Identify which cell holds the provided text, then report its (x, y) central coordinate. 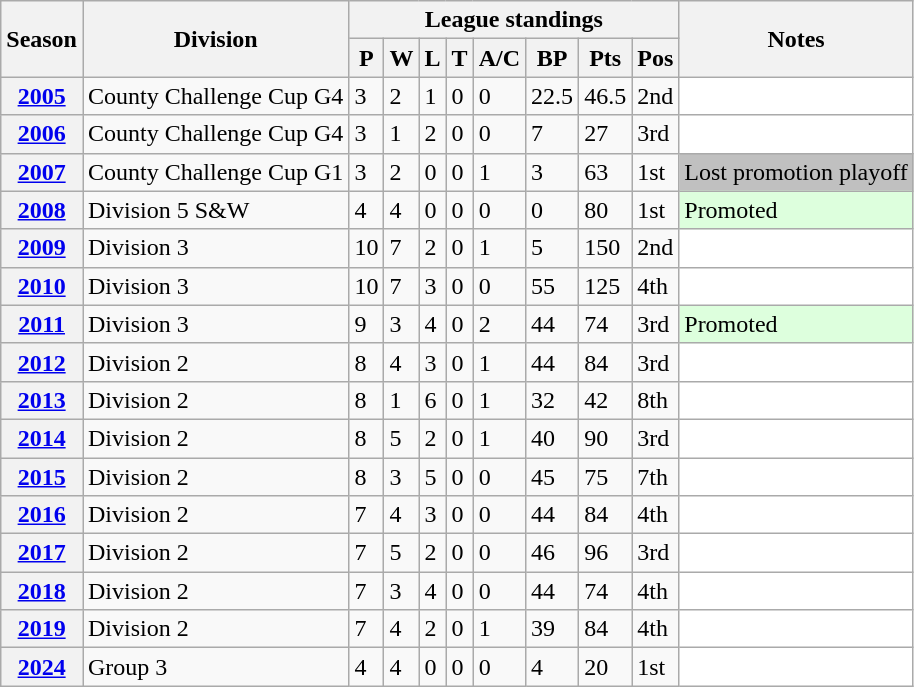
46 (552, 553)
Division (215, 39)
125 (606, 286)
2010 (42, 286)
2013 (42, 400)
2017 (42, 553)
27 (606, 134)
42 (606, 400)
32 (552, 400)
6 (432, 400)
7th (656, 477)
Pos (656, 58)
County Challenge Cup G1 (215, 172)
9 (366, 324)
2006 (42, 134)
Season (42, 39)
55 (552, 286)
45 (552, 477)
20 (606, 667)
2008 (42, 210)
2024 (42, 667)
46.5 (606, 96)
96 (606, 553)
T (460, 58)
8th (656, 400)
2018 (42, 591)
2007 (42, 172)
2015 (42, 477)
2009 (42, 248)
75 (606, 477)
2014 (42, 438)
2012 (42, 362)
40 (552, 438)
Notes (796, 39)
90 (606, 438)
League standings (514, 20)
P (366, 58)
W (402, 58)
2005 (42, 96)
80 (606, 210)
2016 (42, 515)
BP (552, 58)
Pts (606, 58)
22.5 (552, 96)
L (432, 58)
150 (606, 248)
Division 5 S&W (215, 210)
2019 (42, 629)
63 (606, 172)
2011 (42, 324)
A/C (499, 58)
Group 3 (215, 667)
39 (552, 629)
Lost promotion playoff (796, 172)
